From the cell containing the given text, extract its center point as (x, y) coordinate. 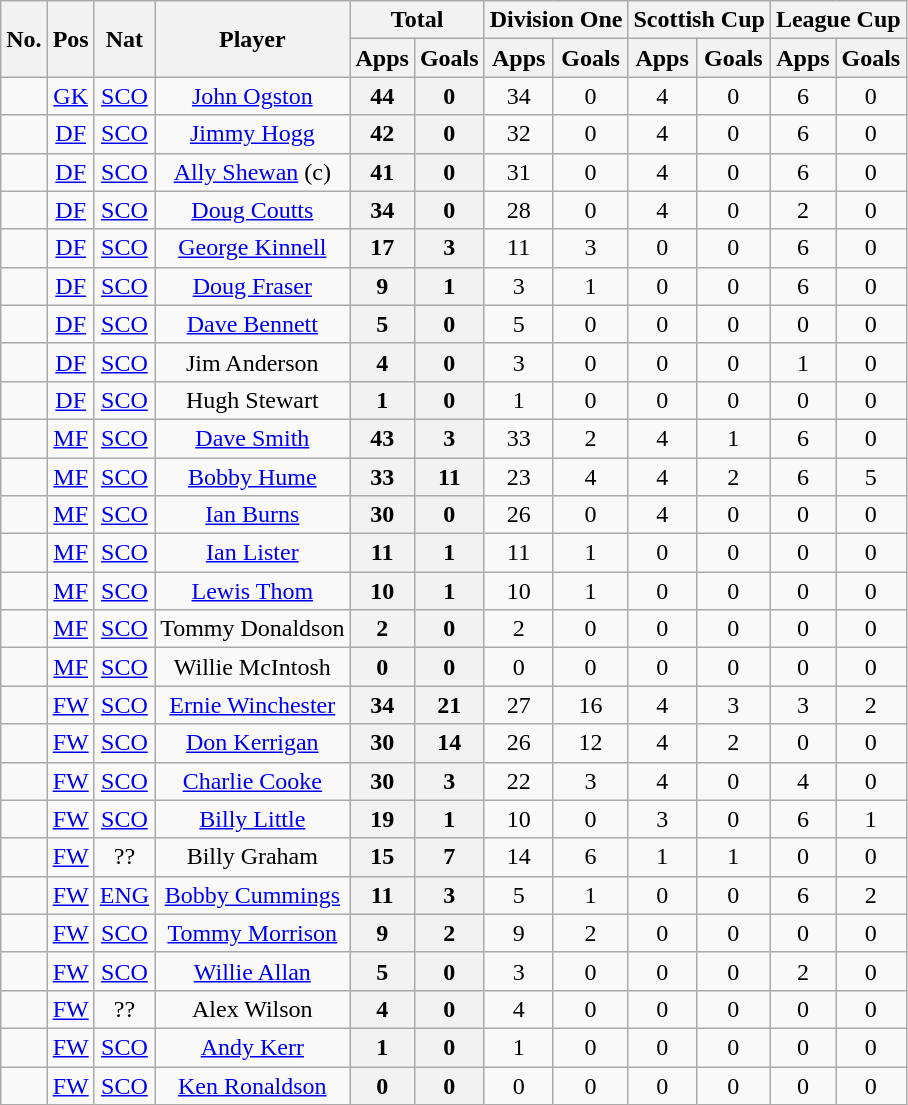
League Cup (838, 20)
Lewis Thom (252, 591)
GK (70, 96)
7 (449, 857)
Pos (70, 39)
Total (417, 20)
ENG (124, 895)
27 (518, 705)
Bobby Cummings (252, 895)
Willie Allan (252, 971)
No. (24, 39)
Charlie Cooke (252, 781)
Billy Little (252, 819)
28 (518, 210)
Nat (124, 39)
Tommy Donaldson (252, 629)
Bobby Hume (252, 477)
32 (518, 134)
John Ogston (252, 96)
Doug Fraser (252, 286)
Ian Burns (252, 515)
Hugh Stewart (252, 400)
Division One (556, 20)
Jim Anderson (252, 362)
Jimmy Hogg (252, 134)
21 (449, 705)
Don Kerrigan (252, 743)
Ally Shewan (c) (252, 172)
23 (518, 477)
Tommy Morrison (252, 933)
31 (518, 172)
43 (382, 438)
Doug Coutts (252, 210)
12 (590, 743)
19 (382, 819)
Billy Graham (252, 857)
41 (382, 172)
15 (382, 857)
Dave Smith (252, 438)
Alex Wilson (252, 1009)
George Kinnell (252, 248)
Ian Lister (252, 553)
44 (382, 96)
16 (590, 705)
Player (252, 39)
Willie McIntosh (252, 667)
22 (518, 781)
Scottish Cup (699, 20)
Dave Bennett (252, 324)
Ernie Winchester (252, 705)
17 (382, 248)
Ken Ronaldson (252, 1085)
Andy Kerr (252, 1047)
42 (382, 134)
